Capture the cell that displays the provided text and extract its (X, Y) central coordinate. 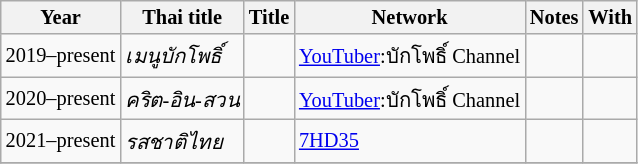
รสชาติไทย (182, 140)
2019–present (61, 56)
Network (410, 17)
Title (269, 17)
2021–present (61, 140)
เมนูบักโพธิ์ (182, 56)
คริต-อิน-สวน (182, 98)
2020–present (61, 98)
With (610, 17)
Year (61, 17)
Notes (554, 17)
7HD35 (410, 140)
Thai title (182, 17)
